Find where the given text appears and provide that cell's center as [X, Y] coordinate. 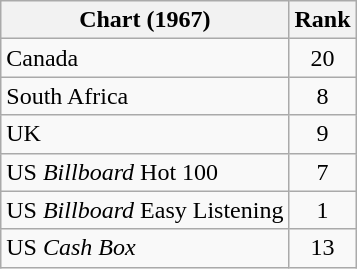
US Billboard Hot 100 [145, 172]
US Cash Box [145, 248]
8 [322, 96]
20 [322, 58]
Rank [322, 20]
UK [145, 134]
South Africa [145, 96]
US Billboard Easy Listening [145, 210]
Canada [145, 58]
7 [322, 172]
Chart (1967) [145, 20]
9 [322, 134]
13 [322, 248]
1 [322, 210]
